For the text-containing cell, return its midpoint in [x, y] coordinate format. 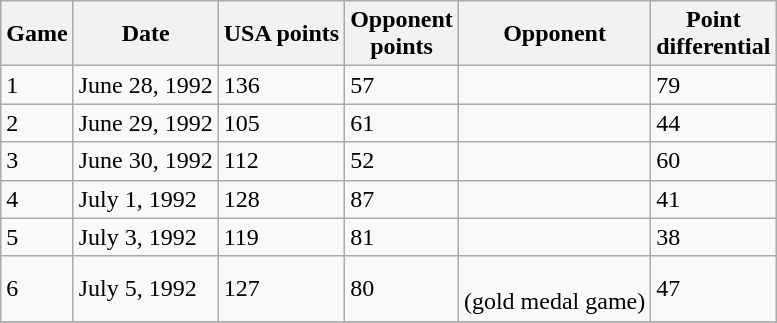
105 [281, 123]
June 28, 1992 [146, 85]
57 [402, 85]
4 [37, 199]
6 [37, 288]
61 [402, 123]
July 3, 1992 [146, 237]
136 [281, 85]
USA points [281, 34]
2 [37, 123]
38 [714, 237]
60 [714, 161]
127 [281, 288]
3 [37, 161]
128 [281, 199]
(gold medal game) [554, 288]
Opponent [554, 34]
Date [146, 34]
June 30, 1992 [146, 161]
52 [402, 161]
44 [714, 123]
June 29, 1992 [146, 123]
Opponent points [402, 34]
47 [714, 288]
41 [714, 199]
July 5, 1992 [146, 288]
80 [402, 288]
July 1, 1992 [146, 199]
Point differential [714, 34]
1 [37, 85]
119 [281, 237]
79 [714, 85]
112 [281, 161]
81 [402, 237]
87 [402, 199]
Game [37, 34]
5 [37, 237]
